Capture the cell that displays the provided text and extract its (x, y) central coordinate. 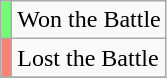
Won the Battle (89, 20)
Lost the Battle (89, 58)
